Return [x, y] of the center of cell containing provided text 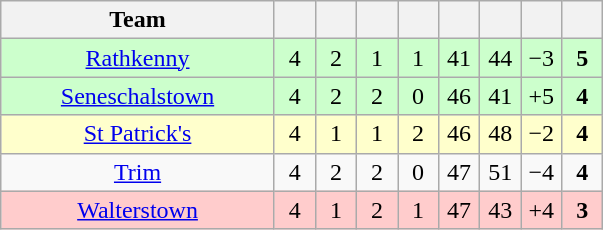
3 [582, 210]
Trim [138, 172]
St Patrick's [138, 134]
51 [500, 172]
−4 [542, 172]
Team [138, 20]
−2 [542, 134]
5 [582, 58]
44 [500, 58]
−3 [542, 58]
Seneschalstown [138, 96]
Rathkenny [138, 58]
+5 [542, 96]
48 [500, 134]
Walterstown [138, 210]
+4 [542, 210]
43 [500, 210]
